Pinpoint the cell where the given text exists, returning its [X, Y] midpoint coordinate. 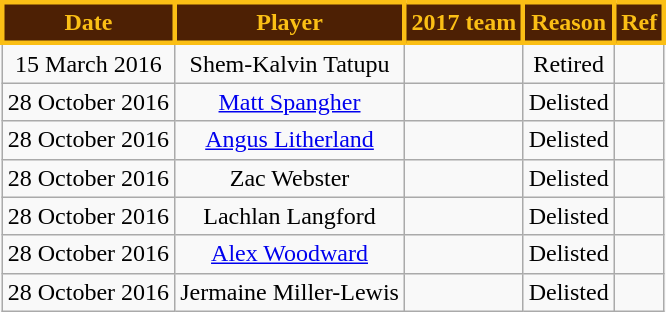
Retired [568, 63]
Shem-Kalvin Tatupu [290, 63]
Reason [568, 22]
15 March 2016 [88, 63]
Player [290, 22]
2017 team [464, 22]
Lachlan Langford [290, 216]
Alex Woodward [290, 254]
Ref [639, 22]
Date [88, 22]
Jermaine Miller-Lewis [290, 292]
Matt Spangher [290, 102]
Zac Webster [290, 178]
Angus Litherland [290, 140]
